Return the [X, Y] coordinate for the center point of the cell that contains the specified text.  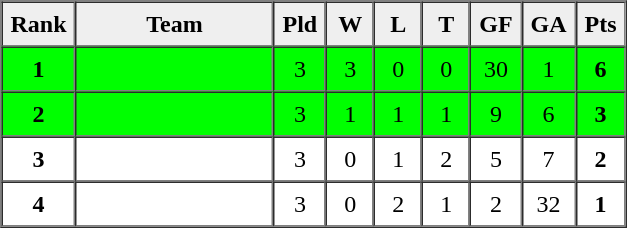
30 [496, 68]
7 [549, 158]
L [398, 24]
Rank [39, 24]
GA [549, 24]
4 [39, 204]
9 [496, 114]
W [350, 24]
5 [496, 158]
GF [496, 24]
Team [175, 24]
T [446, 24]
32 [549, 204]
Pld [300, 24]
Pts [601, 24]
